Find where the given text appears and provide that cell's center as (X, Y) coordinate. 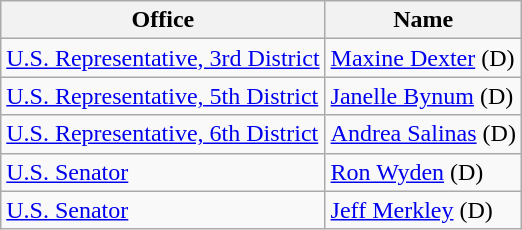
U.S. Representative, 5th District (163, 96)
U.S. Representative, 3rd District (163, 58)
Office (163, 20)
Andrea Salinas (D) (423, 134)
Maxine Dexter (D) (423, 58)
Janelle Bynum (D) (423, 96)
Jeff Merkley (D) (423, 210)
Ron Wyden (D) (423, 172)
Name (423, 20)
U.S. Representative, 6th District (163, 134)
